Detect which cell encompasses the target text, then output its (x, y) center coordinate. 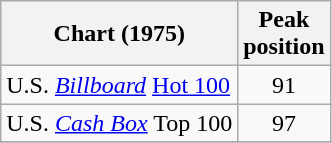
Chart (1975) (120, 34)
97 (284, 123)
U.S. Billboard Hot 100 (120, 85)
91 (284, 85)
Peakposition (284, 34)
U.S. Cash Box Top 100 (120, 123)
